From the cell containing the given text, extract its center point as (x, y) coordinate. 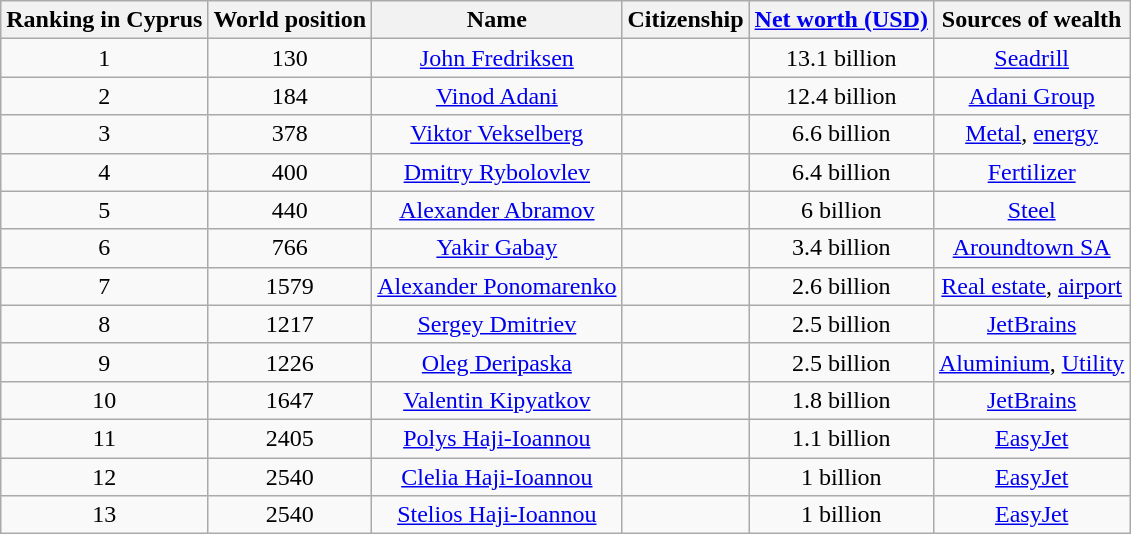
8 (104, 324)
Polys Haji-Ioannou (497, 438)
184 (290, 96)
6.4 billion (841, 172)
130 (290, 58)
5 (104, 210)
4 (104, 172)
1 (104, 58)
Fertilizer (1031, 172)
Valentin Kipyatkov (497, 400)
13 (104, 515)
John Fredriksen (497, 58)
Alexander Ponomarenko (497, 286)
12 (104, 477)
Yakir Gabay (497, 248)
378 (290, 134)
Steel (1031, 210)
1217 (290, 324)
1.1 billion (841, 438)
Viktor Vekselberg (497, 134)
Name (497, 20)
Ranking in Cyprus (104, 20)
Real estate, airport (1031, 286)
6 (104, 248)
Adani Group (1031, 96)
Vinod Adani (497, 96)
400 (290, 172)
6.6 billion (841, 134)
Alexander Abramov (497, 210)
1579 (290, 286)
Net worth (USD) (841, 20)
Clelia Haji-Ioannou (497, 477)
13.1 billion (841, 58)
Metal, energy (1031, 134)
World position (290, 20)
Aluminium, Utility (1031, 362)
11 (104, 438)
2 (104, 96)
1647 (290, 400)
9 (104, 362)
1226 (290, 362)
10 (104, 400)
Sources of wealth (1031, 20)
766 (290, 248)
Seadrill (1031, 58)
Sergey Dmitriev (497, 324)
Stelios Haji-Ioannou (497, 515)
2.6 billion (841, 286)
7 (104, 286)
Aroundtown SA (1031, 248)
1.8 billion (841, 400)
2405 (290, 438)
6 billion (841, 210)
Oleg Deripaska (497, 362)
3 (104, 134)
Dmitry Rybolovlev (497, 172)
440 (290, 210)
3.4 billion (841, 248)
Citizenship (686, 20)
12.4 billion (841, 96)
